Capture the cell that displays the provided text and extract its (X, Y) central coordinate. 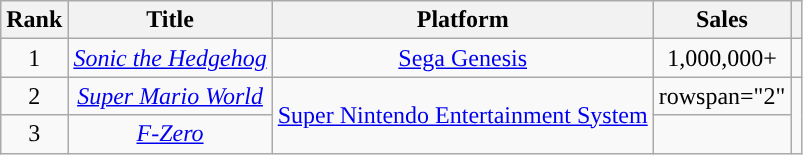
Super Mario World (170, 96)
Rank (34, 20)
rowspan="2" (722, 96)
Sonic the Hedgehog (170, 58)
Sega Genesis (462, 58)
Title (170, 20)
Platform (462, 20)
1 (34, 58)
2 (34, 96)
F-Zero (170, 134)
3 (34, 134)
Super Nintendo Entertainment System (462, 115)
1,000,000+ (722, 58)
Sales (722, 20)
